Output the [X, Y] coordinate of the center of the cell containing the given text.  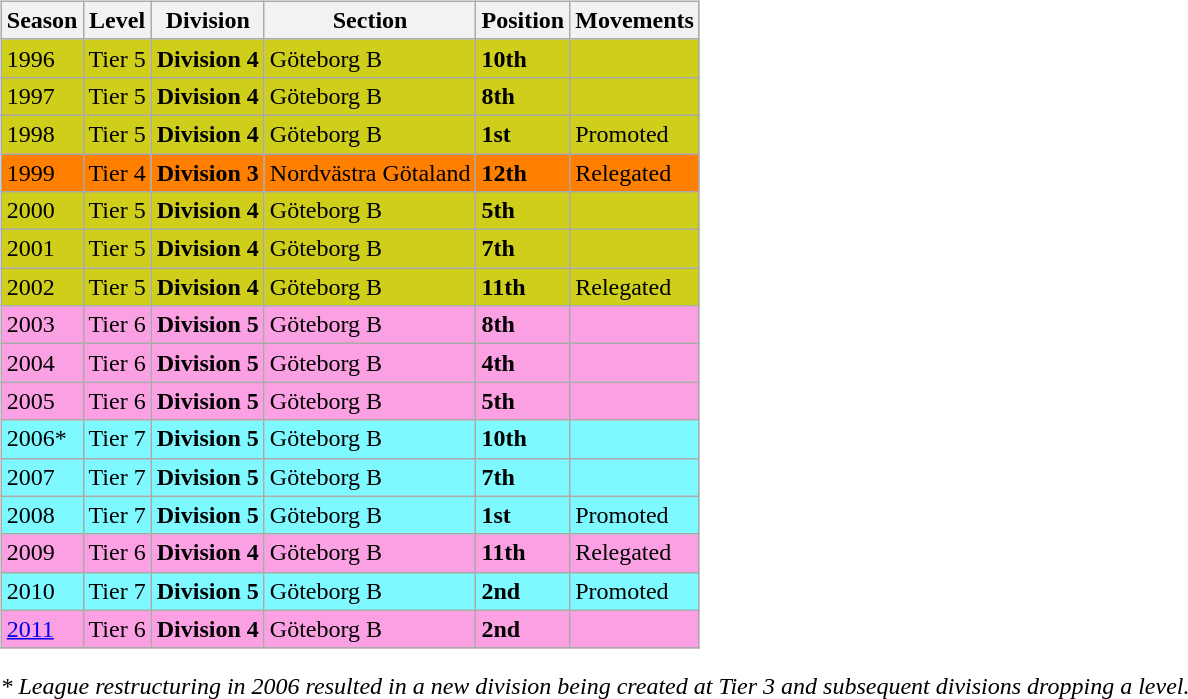
Season [42, 20]
Level [117, 20]
Division [208, 20]
2009 [42, 553]
Nordvästra Götaland [370, 173]
Movements [635, 20]
2007 [42, 477]
1998 [42, 134]
1996 [42, 58]
2010 [42, 591]
2011 [42, 629]
4th [523, 363]
2002 [42, 287]
2008 [42, 515]
2003 [42, 325]
Tier 4 [117, 173]
1999 [42, 173]
Division 3 [208, 173]
Position [523, 20]
2004 [42, 363]
2001 [42, 249]
2005 [42, 401]
1997 [42, 96]
2000 [42, 211]
2006* [42, 439]
12th [523, 173]
Section [370, 20]
